Scan for the cell matching the given text and deliver its [x, y] coordinate at center. 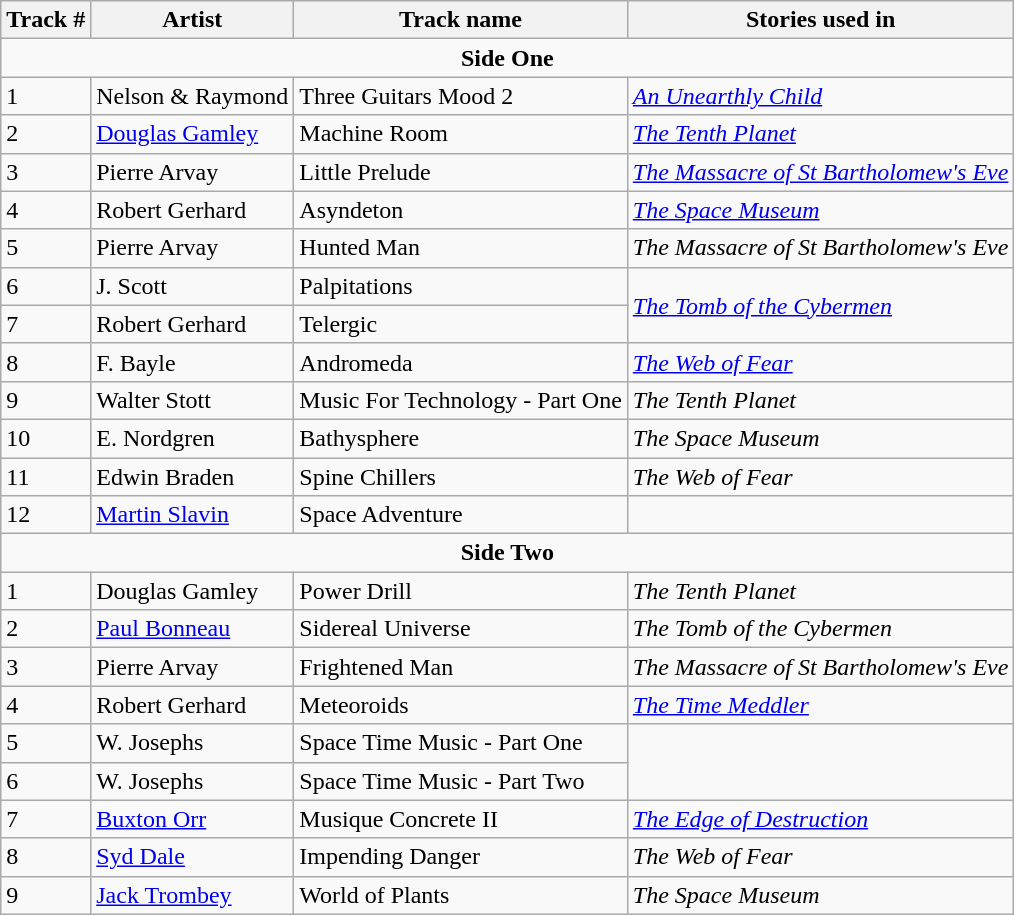
Asyndeton [461, 210]
The Time Meddler [820, 705]
Track name [461, 20]
11 [46, 477]
Side One [508, 58]
Martin Slavin [192, 515]
Artist [192, 20]
Impending Danger [461, 857]
Music For Technology - Part One [461, 400]
Bathysphere [461, 438]
J. Scott [192, 286]
Buxton Orr [192, 819]
Frightened Man [461, 667]
Hunted Man [461, 248]
Meteoroids [461, 705]
Space Time Music - Part Two [461, 781]
Walter Stott [192, 400]
10 [46, 438]
Three Guitars Mood 2 [461, 96]
Edwin Braden [192, 477]
Palpitations [461, 286]
Little Prelude [461, 172]
Stories used in [820, 20]
Musique Concrete II [461, 819]
Paul Bonneau [192, 629]
12 [46, 515]
World of Plants [461, 895]
Side Two [508, 553]
Track # [46, 20]
Space Time Music - Part One [461, 743]
An Unearthly Child [820, 96]
Spine Chillers [461, 477]
Nelson & Raymond [192, 96]
The Edge of Destruction [820, 819]
Andromeda [461, 362]
Telergic [461, 324]
Syd Dale [192, 857]
Space Adventure [461, 515]
Machine Room [461, 134]
Power Drill [461, 591]
Jack Trombey [192, 895]
E. Nordgren [192, 438]
F. Bayle [192, 362]
Sidereal Universe [461, 629]
